Detect which cell encompasses the target text, then output its [x, y] center coordinate. 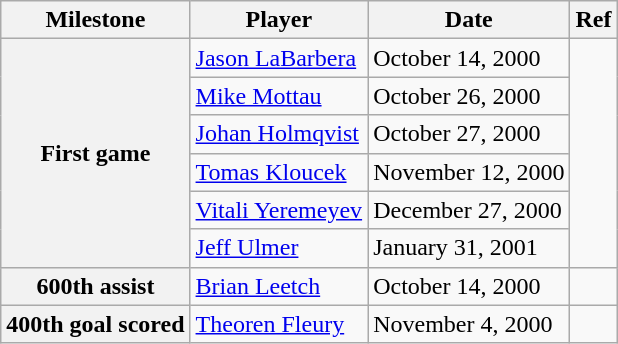
January 31, 2001 [469, 248]
November 4, 2000 [469, 324]
Theoren Fleury [279, 324]
Brian Leetch [279, 286]
Tomas Kloucek [279, 172]
400th goal scored [96, 324]
Jeff Ulmer [279, 248]
First game [96, 153]
October 27, 2000 [469, 134]
November 12, 2000 [469, 172]
Johan Holmqvist [279, 134]
Mike Mottau [279, 96]
Milestone [96, 20]
Jason LaBarbera [279, 58]
600th assist [96, 286]
Date [469, 20]
Ref [594, 20]
Vitali Yeremeyev [279, 210]
October 26, 2000 [469, 96]
December 27, 2000 [469, 210]
Player [279, 20]
